Provide the (X, Y) coordinate of the cell's center where the given text is located.  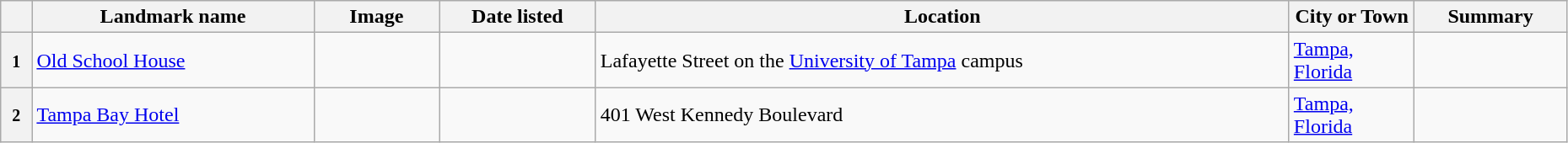
2 (17, 114)
City or Town (1351, 17)
Image (376, 17)
Summary (1490, 17)
Location (942, 17)
1 (17, 61)
Lafayette Street on the University of Tampa campus (942, 61)
Tampa Bay Hotel (173, 114)
Landmark name (173, 17)
Date listed (518, 17)
Old School House (173, 61)
401 West Kennedy Boulevard (942, 114)
